Pinpoint the cell where the given text exists, returning its [X, Y] midpoint coordinate. 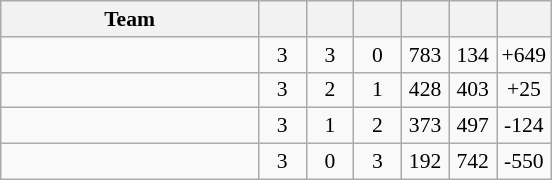
403 [473, 90]
497 [473, 126]
742 [473, 162]
428 [425, 90]
783 [425, 55]
373 [425, 126]
-124 [524, 126]
134 [473, 55]
+25 [524, 90]
192 [425, 162]
Team [130, 19]
+649 [524, 55]
-550 [524, 162]
